For the text-containing cell, return its midpoint in (x, y) coordinate format. 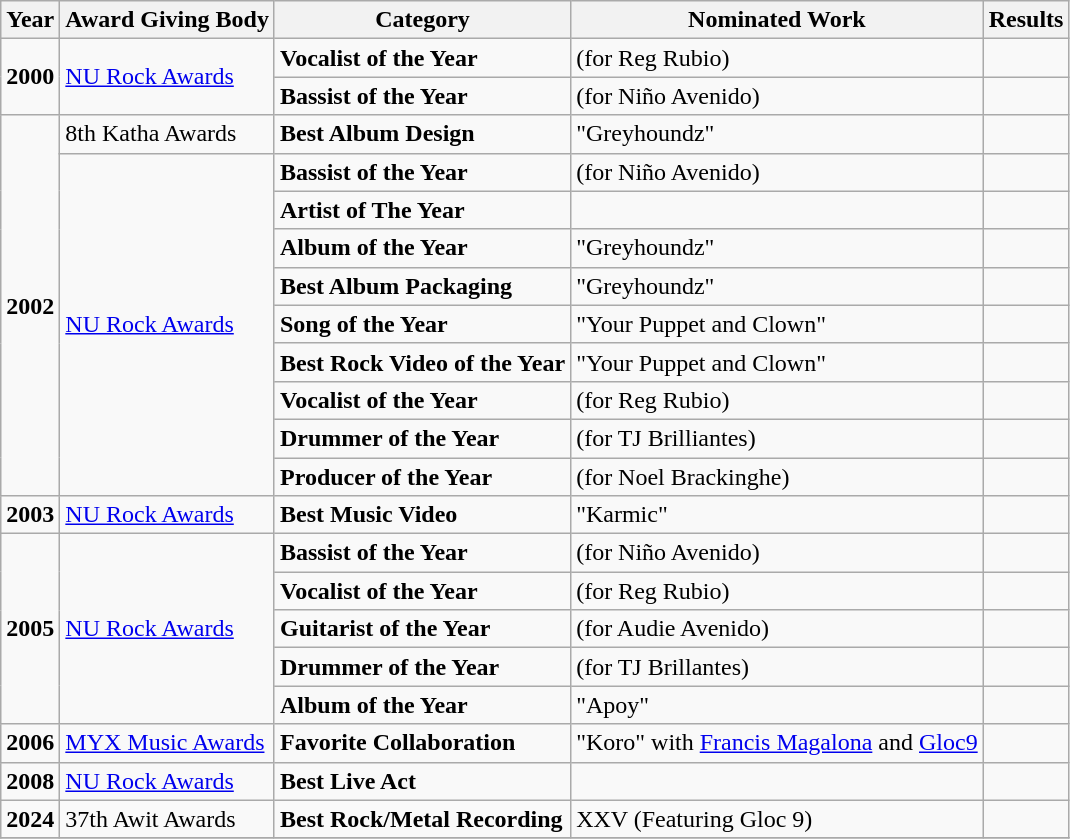
2024 (30, 819)
2008 (30, 781)
2003 (30, 515)
Favorite Collaboration (422, 743)
(for Audie Avenido) (778, 629)
(for TJ Brillantes) (778, 667)
Best Album Design (422, 134)
2005 (30, 629)
Best Music Video (422, 515)
Best Rock/Metal Recording (422, 819)
Results (1026, 20)
Year (30, 20)
2002 (30, 306)
2000 (30, 77)
Award Giving Body (168, 20)
(for TJ Brilliantes) (778, 438)
37th Awit Awards (168, 819)
8th Katha Awards (168, 134)
Best Rock Video of the Year (422, 362)
XXV (Featuring Gloc 9) (778, 819)
"Apoy" (778, 705)
Best Live Act (422, 781)
Guitarist of the Year (422, 629)
Song of the Year (422, 324)
2006 (30, 743)
"Koro" with Francis Magalona and Gloc9 (778, 743)
Best Album Packaging (422, 286)
Producer of the Year (422, 477)
Artist of The Year (422, 210)
"Karmic" (778, 515)
(for Noel Brackinghe) (778, 477)
Nominated Work (778, 20)
Category (422, 20)
MYX Music Awards (168, 743)
